Detect which cell encompasses the target text, then output its [x, y] center coordinate. 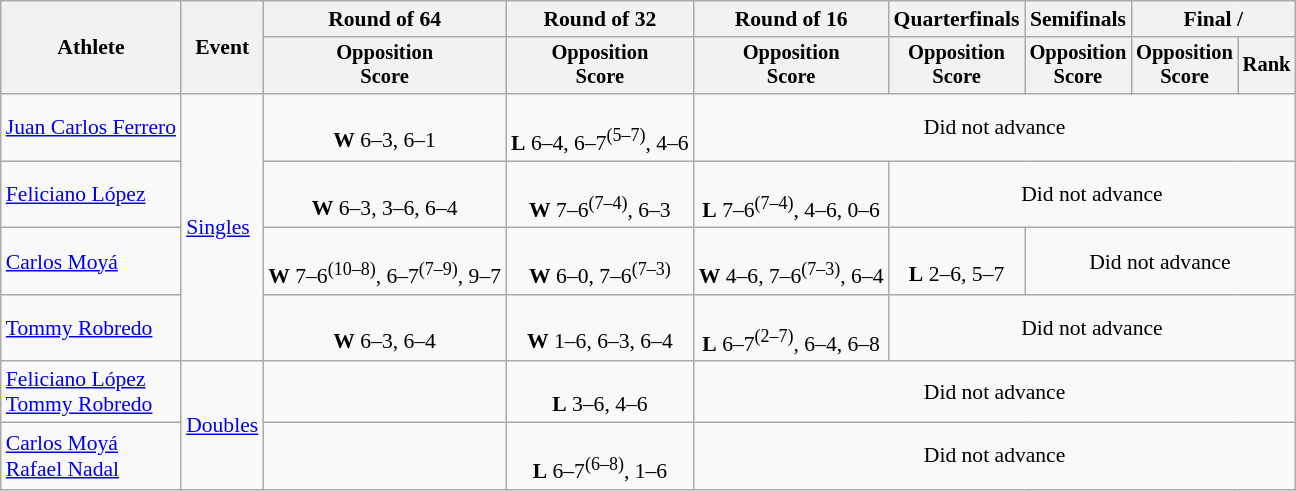
Round of 16 [792, 19]
Quarterfinals [957, 19]
Doubles [222, 426]
Event [222, 48]
L 7–6(7–4), 4–6, 0–6 [792, 194]
Rank [1267, 66]
L 3–6, 4–6 [600, 392]
W 6–3, 6–1 [384, 128]
L 6–4, 6–7(5–7), 4–6 [600, 128]
W 4–6, 7–6(7–3), 6–4 [792, 262]
L 6–7(6–8), 1–6 [600, 456]
Athlete [91, 48]
Round of 64 [384, 19]
Semifinals [1078, 19]
Carlos MoyáRafael Nadal [91, 456]
W 7–6(10–8), 6–7(7–9), 9–7 [384, 262]
W 6–0, 7–6(7–3) [600, 262]
Juan Carlos Ferrero [91, 128]
W 6–3, 6–4 [384, 328]
Feliciano LópezTommy Robredo [91, 392]
L 2–6, 5–7 [957, 262]
Singles [222, 228]
W 6–3, 3–6, 6–4 [384, 194]
L 6–7(2–7), 6–4, 6–8 [792, 328]
Round of 32 [600, 19]
W 7–6(7–4), 6–3 [600, 194]
Tommy Robredo [91, 328]
Carlos Moyá [91, 262]
Final / [1213, 19]
W 1–6, 6–3, 6–4 [600, 328]
Feliciano López [91, 194]
